Find where the given text appears and provide that cell's center as (X, Y) coordinate. 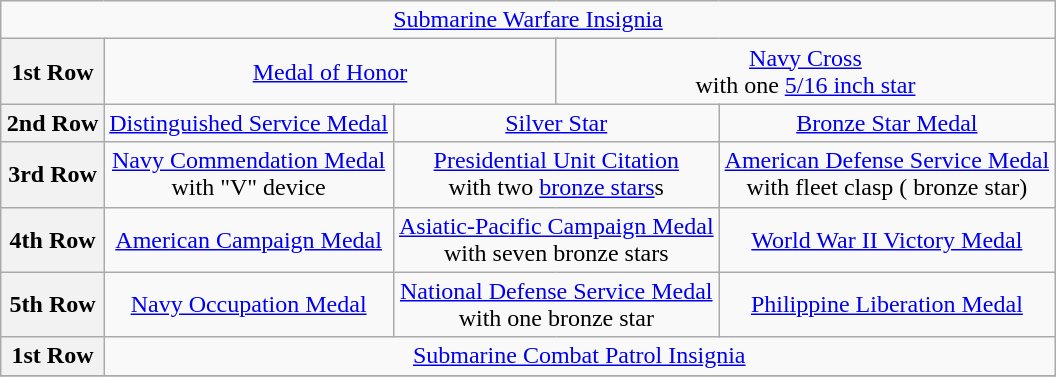
Navy Commendation Medal with "V" device (249, 174)
2nd Row (52, 123)
Navy Cross with one 5/16 inch star (805, 72)
Distinguished Service Medal (249, 123)
Silver Star (556, 123)
American Defense Service Medalwith fleet clasp ( bronze star) (887, 174)
Philippine Liberation Medal (887, 304)
4th Row (52, 240)
Presidential Unit Citation with two bronze starss (556, 174)
Submarine Warfare Insignia (528, 20)
Asiatic-Pacific Campaign Medal with seven bronze stars (556, 240)
Navy Occupation Medal (249, 304)
World War II Victory Medal (887, 240)
5th Row (52, 304)
Bronze Star Medal (887, 123)
American Campaign Medal (249, 240)
3rd Row (52, 174)
Submarine Combat Patrol Insignia (580, 356)
National Defense Service Medal with one bronze star (556, 304)
Medal of Honor (330, 72)
